Search for the cell housing the specified text and yield its (X, Y) center coordinate. 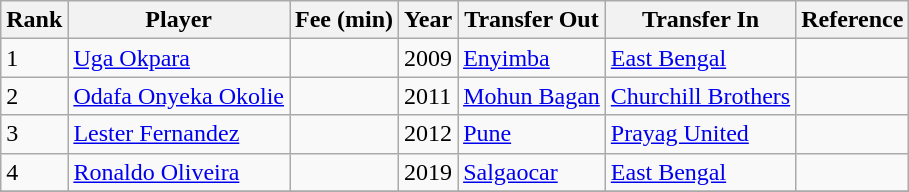
Prayag United (700, 134)
Churchill Brothers (700, 96)
Salgaocar (532, 172)
2012 (428, 134)
Transfer Out (532, 20)
2009 (428, 58)
Lester Fernandez (179, 134)
2019 (428, 172)
Fee (min) (344, 20)
Rank (34, 20)
Odafa Onyeka Okolie (179, 96)
Uga Okpara (179, 58)
Ronaldo Oliveira (179, 172)
1 (34, 58)
2 (34, 96)
Transfer In (700, 20)
Pune (532, 134)
Year (428, 20)
Player (179, 20)
Reference (852, 20)
2011 (428, 96)
Mohun Bagan (532, 96)
4 (34, 172)
Enyimba (532, 58)
3 (34, 134)
